Capture the cell that displays the provided text and extract its [x, y] central coordinate. 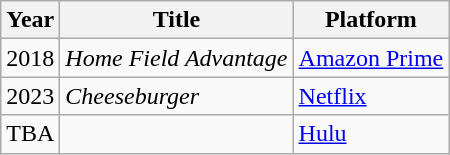
Netflix [371, 96]
Home Field Advantage [176, 58]
Cheeseburger [176, 96]
Hulu [371, 134]
2018 [30, 58]
Title [176, 20]
Platform [371, 20]
Amazon Prime [371, 58]
Year [30, 20]
TBA [30, 134]
2023 [30, 96]
